Search for the cell housing the specified text and yield its (x, y) center coordinate. 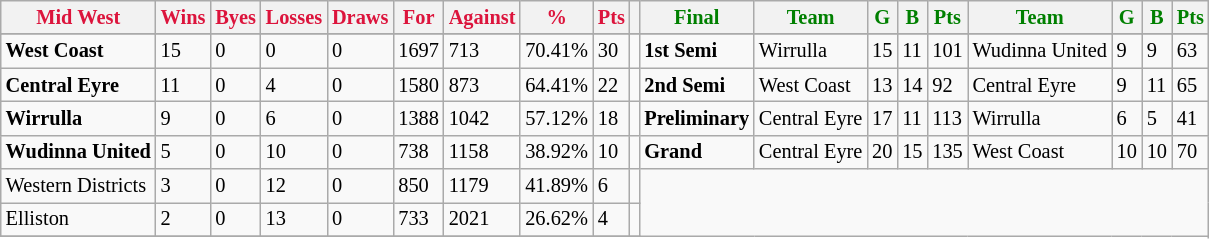
1388 (418, 118)
Elliston (78, 219)
738 (418, 152)
Mid West (78, 17)
18 (612, 118)
Draws (360, 17)
1697 (418, 51)
101 (947, 51)
Byes (235, 17)
Losses (294, 17)
41 (1190, 118)
3 (184, 186)
873 (482, 85)
113 (947, 118)
63 (1190, 51)
For (418, 17)
Final (696, 17)
2nd Semi (696, 85)
22 (612, 85)
64.41% (556, 85)
1179 (482, 186)
1158 (482, 152)
733 (418, 219)
14 (912, 85)
57.12% (556, 118)
2 (184, 219)
1042 (482, 118)
Grand (696, 152)
20 (882, 152)
Western Districts (78, 186)
30 (612, 51)
Preliminary (696, 118)
70 (1190, 152)
135 (947, 152)
Against (482, 17)
41.89% (556, 186)
% (556, 17)
1st Semi (696, 51)
26.62% (556, 219)
713 (482, 51)
12 (294, 186)
1580 (418, 85)
2021 (482, 219)
65 (1190, 85)
850 (418, 186)
92 (947, 85)
17 (882, 118)
Wins (184, 17)
38.92% (556, 152)
70.41% (556, 51)
